Detect which cell encompasses the target text, then output its [x, y] center coordinate. 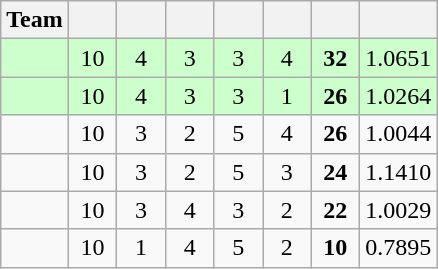
32 [336, 58]
1.0264 [398, 96]
1.0044 [398, 134]
1.0651 [398, 58]
Team [35, 20]
0.7895 [398, 248]
1.1410 [398, 172]
1.0029 [398, 210]
24 [336, 172]
22 [336, 210]
